Detect which cell encompasses the target text, then output its [X, Y] center coordinate. 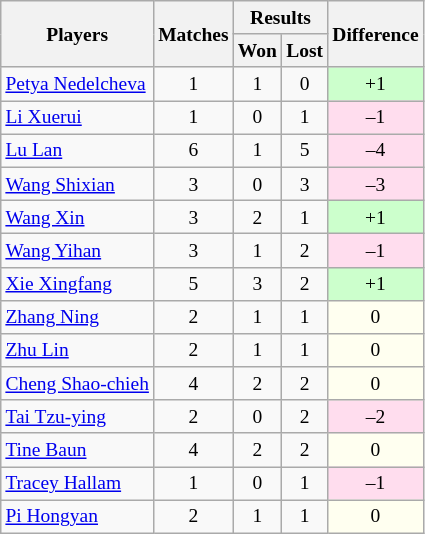
–4 [376, 150]
Difference [376, 34]
–2 [376, 416]
–3 [376, 184]
6 [194, 150]
Cheng Shao-chieh [78, 384]
Lost [305, 50]
Results [280, 18]
Xie Xingfang [78, 284]
Zhu Lin [78, 350]
Li Xuerui [78, 118]
Pi Hongyan [78, 516]
Zhang Ning [78, 316]
Won [257, 50]
Matches [194, 34]
Lu Lan [78, 150]
Players [78, 34]
Wang Yihan [78, 250]
Wang Shixian [78, 184]
Wang Xin [78, 216]
Tai Tzu-ying [78, 416]
Petya Nedelcheva [78, 84]
Tracey Hallam [78, 484]
Tine Baun [78, 450]
